Determine the [x, y] coordinate at the center of the cell enclosing the given text.  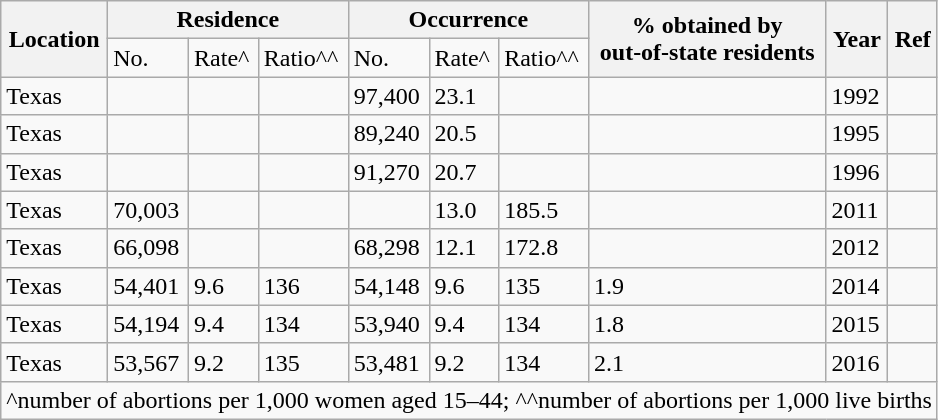
^number of abortions per 1,000 women aged 15–44; ^^number of abortions per 1,000 live births [470, 400]
20.5 [464, 134]
53,481 [388, 362]
68,298 [388, 248]
Ref [913, 39]
1996 [857, 172]
2014 [857, 286]
% obtained byout-of-state residents [708, 39]
185.5 [544, 210]
172.8 [544, 248]
23.1 [464, 96]
Occurrence [468, 20]
66,098 [148, 248]
13.0 [464, 210]
54,401 [148, 286]
Year [857, 39]
97,400 [388, 96]
54,194 [148, 324]
2015 [857, 324]
Residence [228, 20]
2011 [857, 210]
20.7 [464, 172]
2012 [857, 248]
1992 [857, 96]
12.1 [464, 248]
2.1 [708, 362]
53,567 [148, 362]
54,148 [388, 286]
1.8 [708, 324]
89,240 [388, 134]
70,003 [148, 210]
53,940 [388, 324]
2016 [857, 362]
1995 [857, 134]
91,270 [388, 172]
Location [54, 39]
136 [303, 286]
1.9 [708, 286]
